Find where the given text appears and provide that cell's center as (x, y) coordinate. 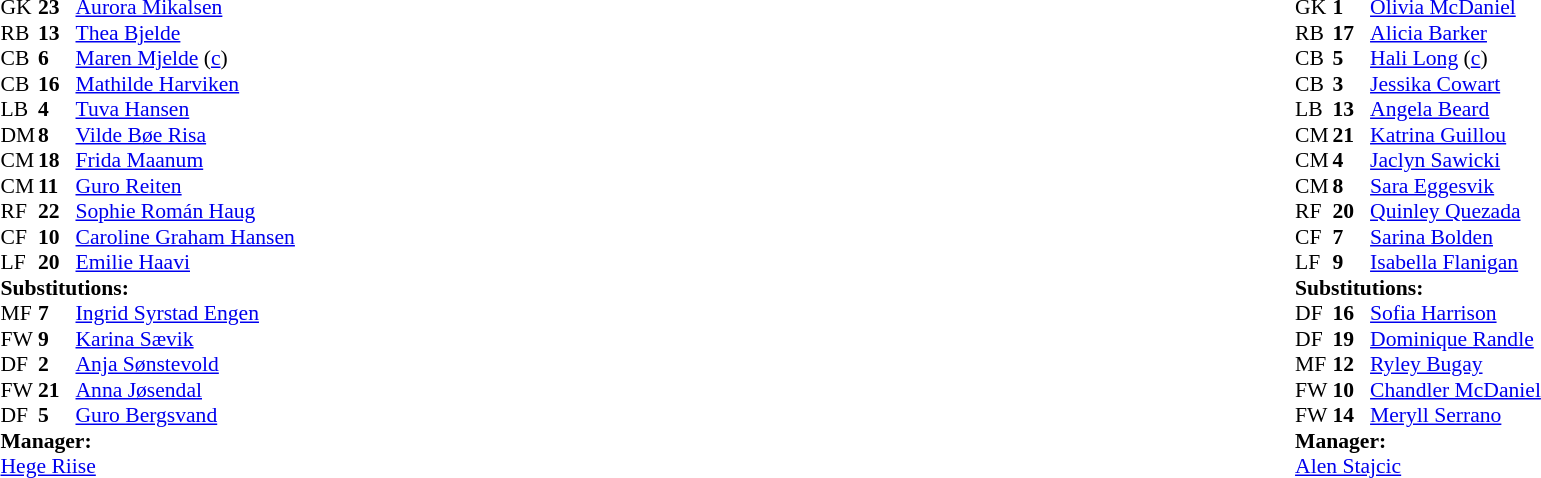
Vilde Bøe Risa (186, 135)
DM (19, 135)
Anna Jøsendal (186, 390)
Thea Bjelde (186, 33)
Isabella Flanigan (1456, 263)
Katrina Guillou (1456, 135)
Sofia Harrison (1456, 313)
Emilie Haavi (186, 263)
Ryley Bugay (1456, 365)
Angela Beard (1456, 109)
11 (57, 186)
Guro Reiten (186, 186)
Tuva Hansen (186, 109)
Ingrid Syrstad Engen (186, 313)
Caroline Graham Hansen (186, 237)
12 (1352, 365)
Sarina Bolden (1456, 237)
Sara Eggesvik (1456, 186)
Jessika Cowart (1456, 84)
14 (1352, 415)
Maren Mjelde (c) (186, 59)
2 (57, 365)
Hali Long (c) (1456, 59)
Alicia Barker (1456, 33)
Jaclyn Sawicki (1456, 161)
18 (57, 161)
Karina Sævik (186, 339)
Sophie Román Haug (186, 211)
Frida Maanum (186, 161)
Anja Sønstevold (186, 365)
6 (57, 59)
3 (1352, 84)
Meryll Serrano (1456, 415)
Chandler McDaniel (1456, 390)
19 (1352, 339)
Mathilde Harviken (186, 84)
22 (57, 211)
17 (1352, 33)
Dominique Randle (1456, 339)
Guro Bergsvand (186, 415)
Quinley Quezada (1456, 211)
